Provide the [X, Y] coordinate of the cell's center where the given text is located.  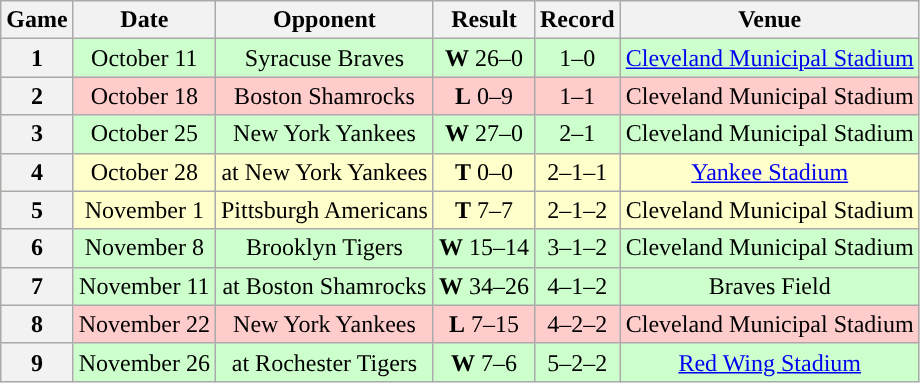
October 11 [144, 58]
Braves Field [770, 286]
November 26 [144, 362]
8 [37, 324]
L 7–15 [484, 324]
5–2–2 [577, 362]
W 7–6 [484, 362]
Result [484, 20]
L 0–9 [484, 96]
2–1–2 [577, 210]
October 25 [144, 134]
T 7–7 [484, 210]
Date [144, 20]
Brooklyn Tigers [324, 248]
6 [37, 248]
1–1 [577, 96]
Record [577, 20]
2–1 [577, 134]
W 34–26 [484, 286]
November 8 [144, 248]
1–0 [577, 58]
4–2–2 [577, 324]
2–1–1 [577, 172]
4–1–2 [577, 286]
November 1 [144, 210]
at Rochester Tigers [324, 362]
7 [37, 286]
October 28 [144, 172]
Game [37, 20]
Pittsburgh Americans [324, 210]
Venue [770, 20]
T 0–0 [484, 172]
November 22 [144, 324]
at Boston Shamrocks [324, 286]
3 [37, 134]
W 27–0 [484, 134]
3–1–2 [577, 248]
4 [37, 172]
W 15–14 [484, 248]
Boston Shamrocks [324, 96]
2 [37, 96]
October 18 [144, 96]
Opponent [324, 20]
5 [37, 210]
W 26–0 [484, 58]
Syracuse Braves [324, 58]
at New York Yankees [324, 172]
November 11 [144, 286]
1 [37, 58]
Yankee Stadium [770, 172]
Red Wing Stadium [770, 362]
9 [37, 362]
